Pinpoint the cell where the given text exists, returning its (x, y) midpoint coordinate. 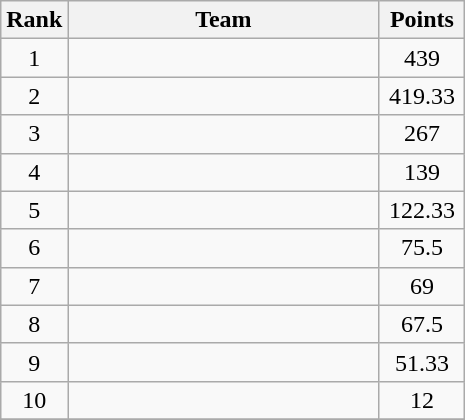
75.5 (422, 248)
Rank (34, 20)
5 (34, 210)
4 (34, 172)
1 (34, 58)
Team (224, 20)
6 (34, 248)
10 (34, 400)
Points (422, 20)
139 (422, 172)
122.33 (422, 210)
12 (422, 400)
69 (422, 286)
9 (34, 362)
2 (34, 96)
8 (34, 324)
7 (34, 286)
439 (422, 58)
3 (34, 134)
67.5 (422, 324)
267 (422, 134)
51.33 (422, 362)
419.33 (422, 96)
